Return [X, Y] of the center of cell containing provided text 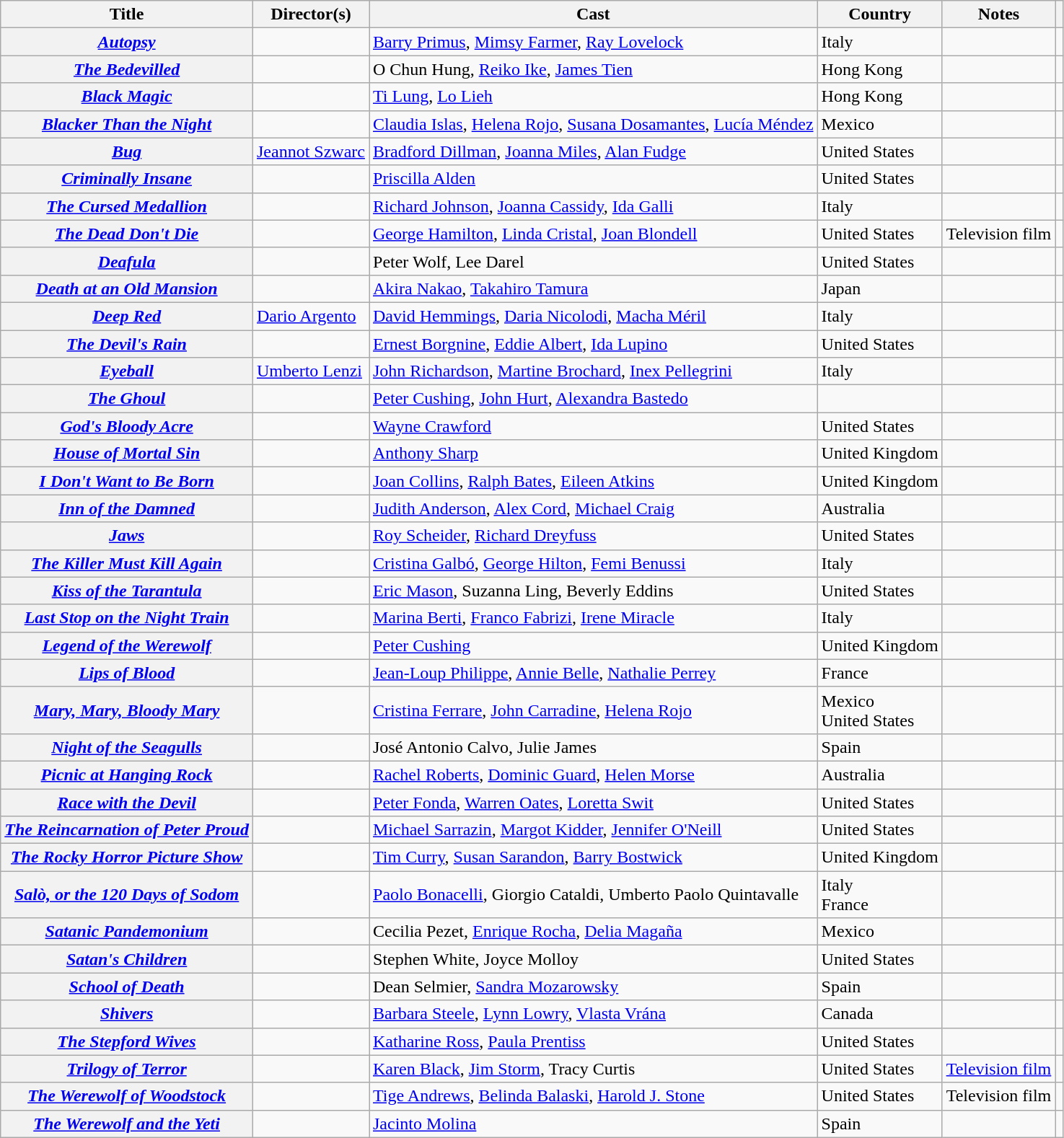
Joan Collins, Ralph Bates, Eileen Atkins [594, 481]
Bug [127, 151]
Director(s) [310, 14]
Notes [998, 14]
The Devil's Rain [127, 344]
Anthony Sharp [594, 454]
Night of the Seagulls [127, 747]
Salò, or the 120 Days of Sodom [127, 894]
Stephen White, Joyce Molloy [594, 959]
Death at an Old Mansion [127, 288]
Marina Berti, Franco Fabrizi, Irene Miracle [594, 618]
Tim Curry, Susan Sarandon, Barry Bostwick [594, 857]
Ernest Borgnine, Eddie Albert, Ida Lupino [594, 344]
Black Magic [127, 97]
George Hamilton, Linda Cristal, Joan Blondell [594, 234]
Akira Nakao, Takahiro Tamura [594, 288]
The Werewolf and the Yeti [127, 1124]
Eyeball [127, 371]
David Hemmings, Daria Nicolodi, Macha Méril [594, 316]
Paolo Bonacelli, Giorgio Cataldi, Umberto Paolo Quintavalle [594, 894]
Peter Fonda, Warren Oates, Loretta Swit [594, 803]
Shivers [127, 1014]
School of Death [127, 987]
Umberto Lenzi [310, 371]
Race with the Devil [127, 803]
The Reincarnation of Peter Proud [127, 830]
Eric Mason, Suzanna Ling, Beverly Eddins [594, 591]
Satan's Children [127, 959]
The Bedevilled [127, 69]
I Don't Want to Be Born [127, 481]
The Stepford Wives [127, 1041]
Jeannot Szwarc [310, 151]
Barbara Steele, Lynn Lowry, Vlasta Vrána [594, 1014]
Inn of the Damned [127, 508]
Legend of the Werewolf [127, 645]
Title [127, 14]
Bradford Dillman, Joanna Miles, Alan Fudge [594, 151]
Roy Scheider, Richard Dreyfuss [594, 536]
Michael Sarrazin, Margot Kidder, Jennifer O'Neill [594, 830]
Deep Red [127, 316]
Judith Anderson, Alex Cord, Michael Craig [594, 508]
Autopsy [127, 42]
Last Stop on the Night Train [127, 618]
Japan [880, 288]
Ti Lung, Lo Lieh [594, 97]
The Ghoul [127, 399]
Dario Argento [310, 316]
Rachel Roberts, Dominic Guard, Helen Morse [594, 775]
Trilogy of Terror [127, 1069]
Jean-Loup Philippe, Annie Belle, Nathalie Perrey [594, 673]
José Antonio Calvo, Julie James [594, 747]
Deafula [127, 261]
The Rocky Horror Picture Show [127, 857]
O Chun Hung, Reiko Ike, James Tien [594, 69]
Jaws [127, 536]
Canada [880, 1014]
Peter Cushing, John Hurt, Alexandra Bastedo [594, 399]
Peter Wolf, Lee Darel [594, 261]
Richard Johnson, Joanna Cassidy, Ida Galli [594, 206]
The Werewolf of Woodstock [127, 1096]
God's Bloody Acre [127, 426]
Cast [594, 14]
Blacker Than the Night [127, 124]
Picnic at Hanging Rock [127, 775]
Mary, Mary, Bloody Mary [127, 710]
France [880, 673]
Wayne Crawford [594, 426]
Tige Andrews, Belinda Balaski, Harold J. Stone [594, 1096]
Dean Selmier, Sandra Mozarowsky [594, 987]
The Killer Must Kill Again [127, 563]
Kiss of the Tarantula [127, 591]
Jacinto Molina [594, 1124]
Country [880, 14]
Cecilia Pezet, Enrique Rocha, Delia Magaña [594, 932]
Claudia Islas, Helena Rojo, Susana Dosamantes, Lucía Méndez [594, 124]
House of Mortal Sin [127, 454]
Satanic Pandemonium [127, 932]
Karen Black, Jim Storm, Tracy Curtis [594, 1069]
Barry Primus, Mimsy Farmer, Ray Lovelock [594, 42]
Lips of Blood [127, 673]
The Dead Don't Die [127, 234]
ItalyFrance [880, 894]
Cristina Ferrare, John Carradine, Helena Rojo [594, 710]
Katharine Ross, Paula Prentiss [594, 1041]
MexicoUnited States [880, 710]
John Richardson, Martine Brochard, Inex Pellegrini [594, 371]
Priscilla Alden [594, 179]
Peter Cushing [594, 645]
Cristina Galbó, George Hilton, Femi Benussi [594, 563]
The Cursed Medallion [127, 206]
Criminally Insane [127, 179]
